Return (x, y) of the center of cell containing provided text 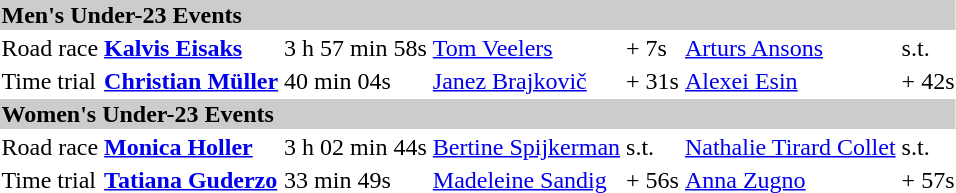
40 min 04s (356, 81)
Nathalie Tirard Collet (790, 147)
Women's Under-23 Events (478, 114)
3 h 57 min 58s (356, 48)
3 h 02 min 44s (356, 147)
Monica Holler (192, 147)
Janez Brajkovič (526, 81)
+ 31s (653, 81)
Men's Under-23 Events (478, 15)
Time trial (50, 81)
Bertine Spijkerman (526, 147)
Arturs Ansons (790, 48)
Kalvis Eisaks (192, 48)
Christian Müller (192, 81)
+ 42s (928, 81)
Alexei Esin (790, 81)
+ 7s (653, 48)
Tom Veelers (526, 48)
